Return (X, Y) of the center of cell containing provided text 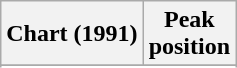
Peak position (189, 34)
Chart (1991) (72, 34)
